From the cell containing the given text, extract its center point as (x, y) coordinate. 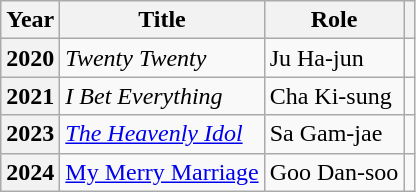
Sa Gam-jae (334, 134)
I Bet Everything (162, 96)
Ju Ha-jun (334, 58)
Title (162, 20)
2021 (30, 96)
Cha Ki-sung (334, 96)
Goo Dan-soo (334, 172)
Twenty Twenty (162, 58)
My Merry Marriage (162, 172)
Role (334, 20)
2020 (30, 58)
2023 (30, 134)
The Heavenly Idol (162, 134)
2024 (30, 172)
Year (30, 20)
